Scan for the cell matching the given text and deliver its (x, y) coordinate at center. 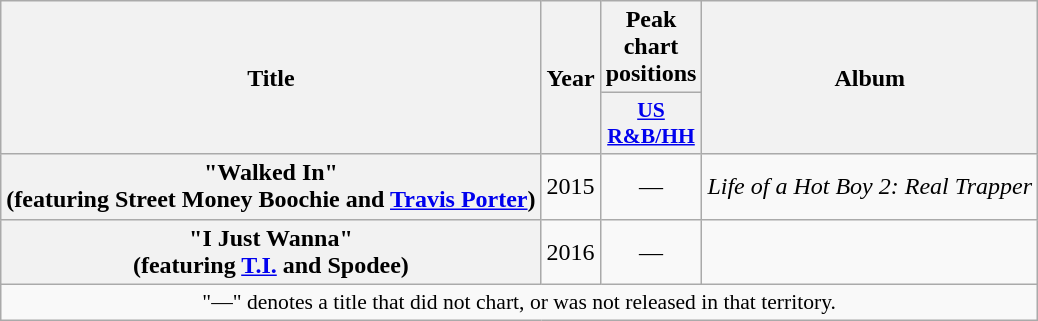
Album (870, 78)
"Walked In"(featuring Street Money Boochie and Travis Porter) (271, 186)
USR&B/HH (651, 124)
Year (570, 78)
"—" denotes a title that did not chart, or was not released in that territory. (520, 302)
2015 (570, 186)
Title (271, 78)
2016 (570, 252)
Peak chart positions (651, 47)
Life of a Hot Boy 2: Real Trapper (870, 186)
"I Just Wanna"(featuring T.I. and Spodee) (271, 252)
